Output the (X, Y) coordinate of the center of the cell containing the given text.  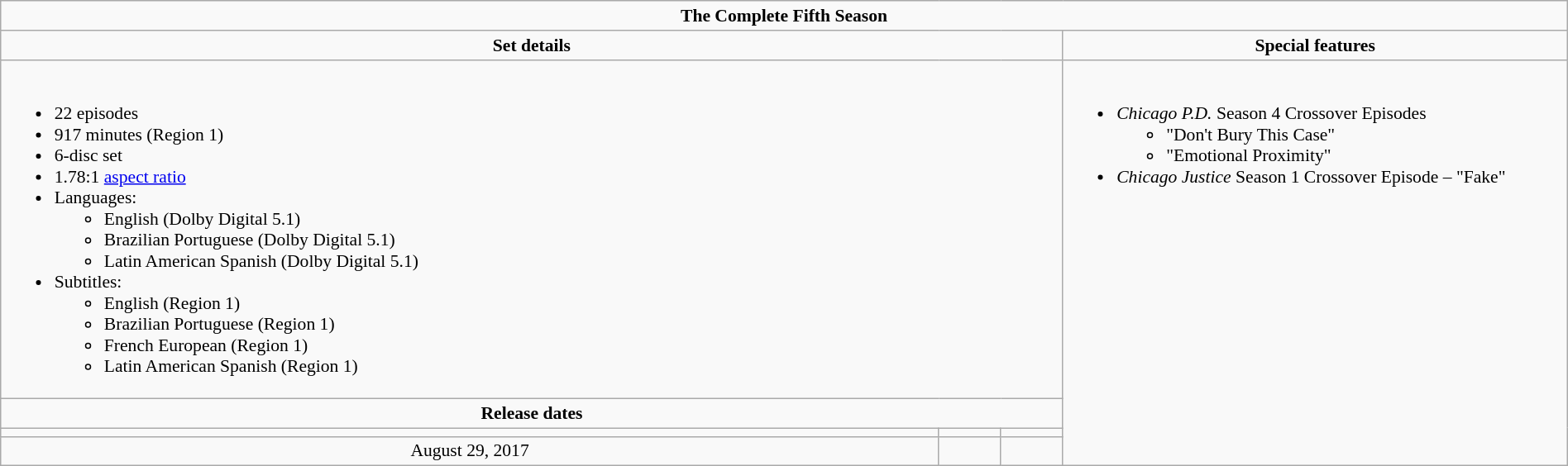
The Complete Fifth Season (784, 16)
August 29, 2017 (470, 451)
Set details (532, 45)
Chicago P.D. Season 4 Crossover Episodes"Don't Bury This Case""Emotional Proximity"Chicago Justice Season 1 Crossover Episode – "Fake" (1315, 263)
Special features (1315, 45)
Release dates (532, 414)
